Output the (x, y) coordinate of the center of the cell containing the given text.  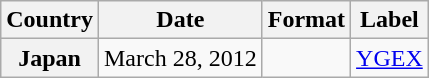
Country (50, 20)
Label (390, 20)
YGEX (390, 58)
Date (180, 20)
Japan (50, 58)
Format (306, 20)
March 28, 2012 (180, 58)
